For the text-containing cell, return its midpoint in (x, y) coordinate format. 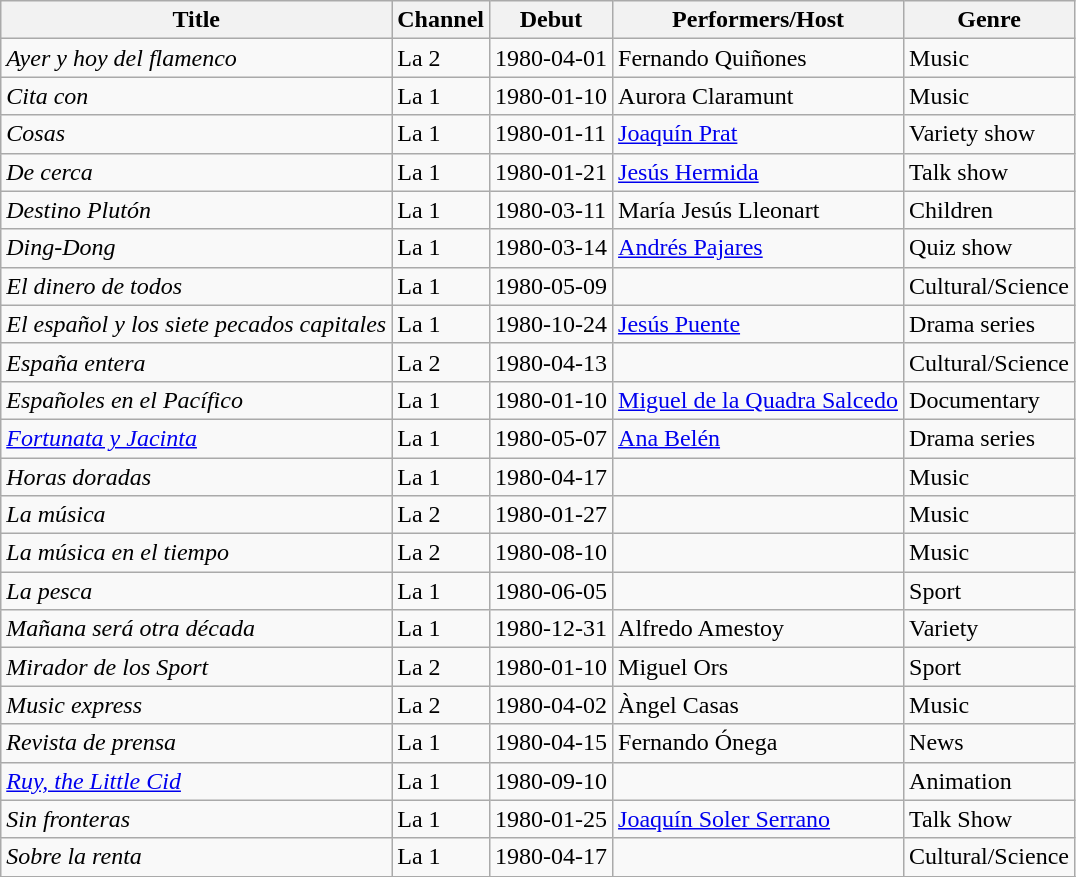
1980-04-01 (550, 58)
Miguel Ors (758, 667)
1980-01-21 (550, 172)
Cosas (196, 134)
Debut (550, 20)
1980-08-10 (550, 553)
Talk show (990, 172)
1980-04-13 (550, 362)
Talk Show (990, 819)
Genre (990, 20)
Ayer y hoy del flamenco (196, 58)
Children (990, 210)
El dinero de todos (196, 286)
1980-04-02 (550, 705)
Ana Belén (758, 438)
Ruy, the Little Cid (196, 781)
Destino Plutón (196, 210)
1980-03-11 (550, 210)
De cerca (196, 172)
Joaquín Soler Serrano (758, 819)
1980-05-07 (550, 438)
Revista de prensa (196, 743)
1980-03-14 (550, 248)
1980-10-24 (550, 324)
Mirador de los Sport (196, 667)
Cita con (196, 96)
1980-09-10 (550, 781)
1980-05-09 (550, 286)
Title (196, 20)
Jesús Puente (758, 324)
Joaquín Prat (758, 134)
María Jesús Lleonart (758, 210)
News (990, 743)
Sobre la renta (196, 857)
Fernando Quiñones (758, 58)
Fortunata y Jacinta (196, 438)
España entera (196, 362)
La pesca (196, 591)
Horas doradas (196, 477)
Ding-Dong (196, 248)
Andrés Pajares (758, 248)
1980-04-15 (550, 743)
Aurora Claramunt (758, 96)
1980-06-05 (550, 591)
Jesús Hermida (758, 172)
La música (196, 515)
Animation (990, 781)
Quiz show (990, 248)
Miguel de la Quadra Salcedo (758, 400)
El español y los siete pecados capitales (196, 324)
Channel (441, 20)
Variety (990, 629)
1980-01-11 (550, 134)
1980-01-27 (550, 515)
Sin fronteras (196, 819)
Documentary (990, 400)
Àngel Casas (758, 705)
1980-12-31 (550, 629)
Fernando Ónega (758, 743)
Music express (196, 705)
Españoles en el Pacífico (196, 400)
Mañana será otra década (196, 629)
1980-01-25 (550, 819)
Variety show (990, 134)
Alfredo Amestoy (758, 629)
Performers/Host (758, 20)
La música en el tiempo (196, 553)
